Locate the cell with the specified text and output its (x, y) center coordinate. 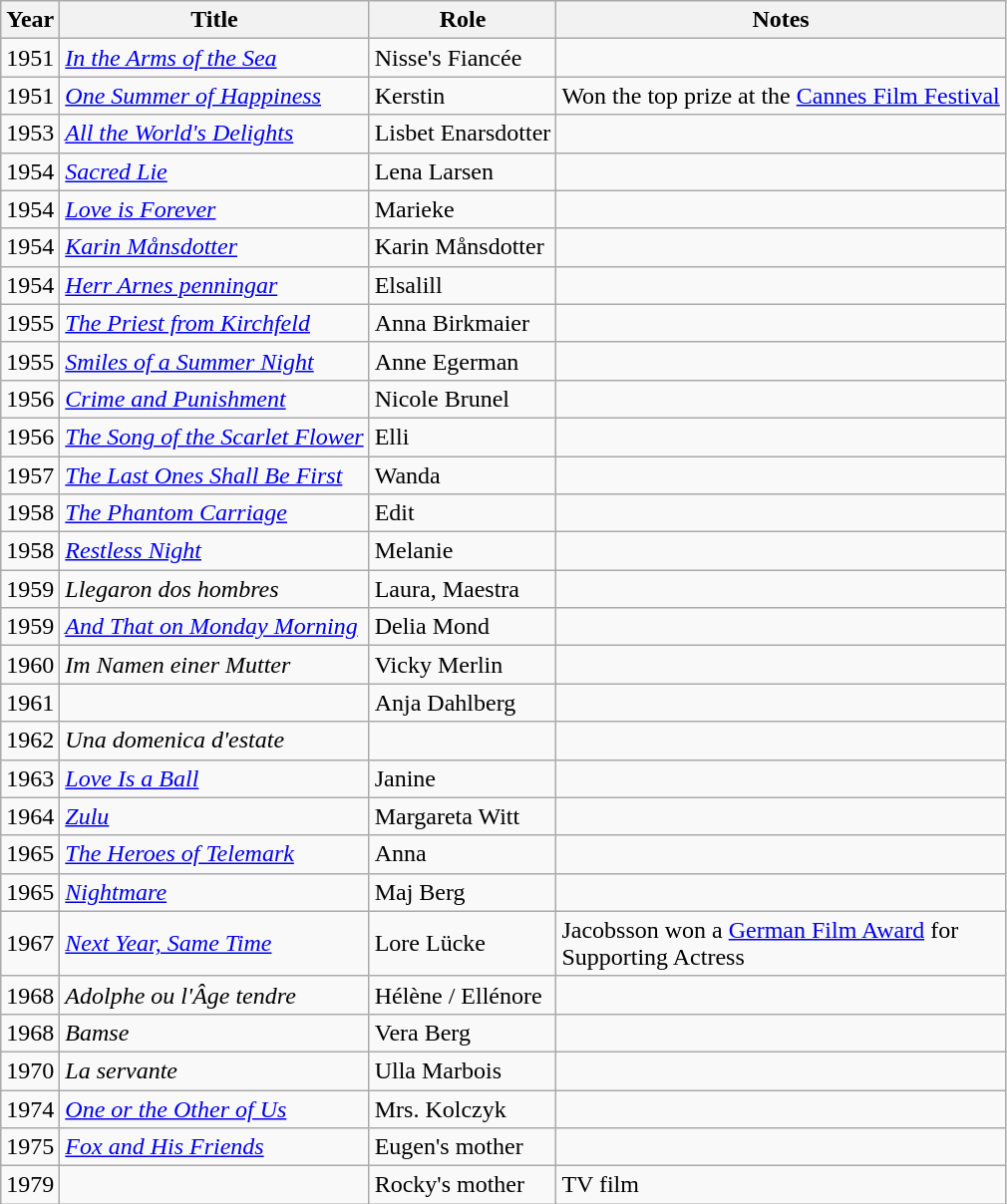
Herr Arnes penningar (214, 285)
The Last Ones Shall Be First (214, 475)
1979 (30, 1185)
Lore Lücke (463, 943)
Title (214, 20)
Melanie (463, 551)
Una domenica d'estate (214, 741)
Im Namen einer Mutter (214, 665)
Janine (463, 778)
Lisbet Enarsdotter (463, 134)
Kerstin (463, 96)
Bamse (214, 1033)
Nicole Brunel (463, 399)
1962 (30, 741)
Anna Birkmaier (463, 323)
1964 (30, 816)
Jacobsson won a German Film Award for Supporting Actress (781, 943)
Role (463, 20)
Crime and Punishment (214, 399)
Won the top prize at the Cannes Film Festival (781, 96)
Rocky's mother (463, 1185)
Nisse's Fiancée (463, 58)
One Summer of Happiness (214, 96)
Marieke (463, 209)
1975 (30, 1147)
Maj Berg (463, 892)
Zulu (214, 816)
Lena Larsen (463, 171)
TV film (781, 1185)
The Song of the Scarlet Flower (214, 437)
Love is Forever (214, 209)
Notes (781, 20)
The Priest from Kirchfeld (214, 323)
1961 (30, 703)
Nightmare (214, 892)
Elsalill (463, 285)
1957 (30, 475)
1974 (30, 1109)
1963 (30, 778)
All the World's Delights (214, 134)
Anja Dahlberg (463, 703)
Elli (463, 437)
Eugen's mother (463, 1147)
Fox and His Friends (214, 1147)
Smiles of a Summer Night (214, 361)
Year (30, 20)
Delia Mond (463, 627)
La servante (214, 1070)
Edit (463, 513)
1970 (30, 1070)
Margareta Witt (463, 816)
In the Arms of the Sea (214, 58)
Anna (463, 854)
Llegaron dos hombres (214, 589)
Love Is a Ball (214, 778)
Next Year, Same Time (214, 943)
And That on Monday Morning (214, 627)
Vicky Merlin (463, 665)
Sacred Lie (214, 171)
Hélène / Ellénore (463, 995)
Ulla Marbois (463, 1070)
1960 (30, 665)
The Heroes of Telemark (214, 854)
1953 (30, 134)
Laura, Maestra (463, 589)
1967 (30, 943)
Mrs. Kolczyk (463, 1109)
One or the Other of Us (214, 1109)
Adolphe ou l'Âge tendre (214, 995)
Restless Night (214, 551)
The Phantom Carriage (214, 513)
Vera Berg (463, 1033)
Anne Egerman (463, 361)
Wanda (463, 475)
